Detect which cell encompasses the target text, then output its [X, Y] center coordinate. 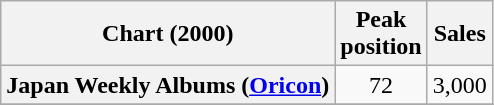
Peakposition [381, 34]
3,000 [460, 85]
Japan Weekly Albums (Oricon) [168, 85]
Chart (2000) [168, 34]
Sales [460, 34]
72 [381, 85]
